Capture the cell that displays the provided text and extract its [X, Y] central coordinate. 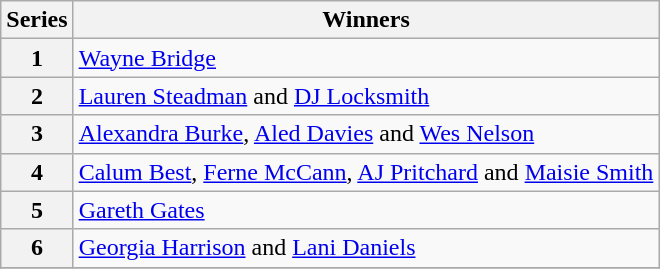
1 [37, 58]
Alexandra Burke, Aled Davies and Wes Nelson [366, 134]
2 [37, 96]
3 [37, 134]
Gareth Gates [366, 210]
Georgia Harrison and Lani Daniels [366, 248]
Winners [366, 20]
5 [37, 210]
Wayne Bridge [366, 58]
6 [37, 248]
Series [37, 20]
Calum Best, Ferne McCann, AJ Pritchard and Maisie Smith [366, 172]
Lauren Steadman and DJ Locksmith [366, 96]
4 [37, 172]
